Scan for the cell matching the given text and deliver its (X, Y) coordinate at center. 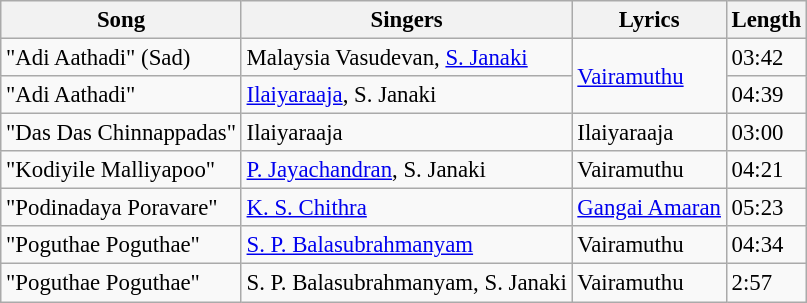
03:00 (766, 133)
"Podinadaya Poravare" (122, 208)
S. P. Balasubrahmanyam, S. Janaki (406, 283)
K. S. Chithra (406, 208)
P. Jayachandran, S. Janaki (406, 170)
S. P. Balasubrahmanyam (406, 245)
"Adi Aathadi" (122, 95)
03:42 (766, 58)
Song (122, 20)
"Das Das Chinnappadas" (122, 133)
Gangai Amaran (649, 208)
"Adi Aathadi" (Sad) (122, 58)
"Kodiyile Malliyapoo" (122, 170)
04:39 (766, 95)
04:34 (766, 245)
04:21 (766, 170)
Malaysia Vasudevan, S. Janaki (406, 58)
Length (766, 20)
05:23 (766, 208)
Singers (406, 20)
2:57 (766, 283)
Lyrics (649, 20)
Ilaiyaraaja, S. Janaki (406, 95)
